Return the (X, Y) coordinate for the center point of the cell that contains the specified text.  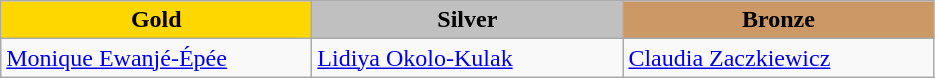
Monique Ewanjé-Épée (156, 58)
Bronze (778, 20)
Lidiya Okolo-Kulak (468, 58)
Silver (468, 20)
Claudia Zaczkiewicz (778, 58)
Gold (156, 20)
